Provide the [X, Y] coordinate of the cell's center where the given text is located.  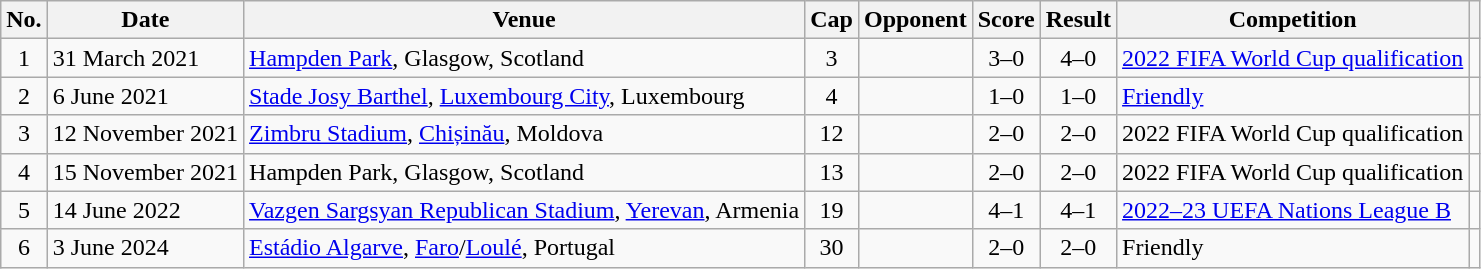
5 [24, 210]
3–0 [1006, 58]
3 June 2024 [145, 248]
19 [832, 210]
4–0 [1078, 58]
2022–23 UEFA Nations League B [1293, 210]
31 March 2021 [145, 58]
15 November 2021 [145, 172]
Competition [1293, 20]
Stade Josy Barthel, Luxembourg City, Luxembourg [524, 96]
Vazgen Sargsyan Republican Stadium, Yerevan, Armenia [524, 210]
30 [832, 248]
12 [832, 134]
2 [24, 96]
Estádio Algarve, Faro/Loulé, Portugal [524, 248]
14 June 2022 [145, 210]
No. [24, 20]
Venue [524, 20]
1 [24, 58]
Opponent [915, 20]
6 June 2021 [145, 96]
6 [24, 248]
13 [832, 172]
12 November 2021 [145, 134]
Zimbru Stadium, Chișinău, Moldova [524, 134]
Result [1078, 20]
Score [1006, 20]
Date [145, 20]
Cap [832, 20]
